Capture the cell that displays the provided text and extract its [x, y] central coordinate. 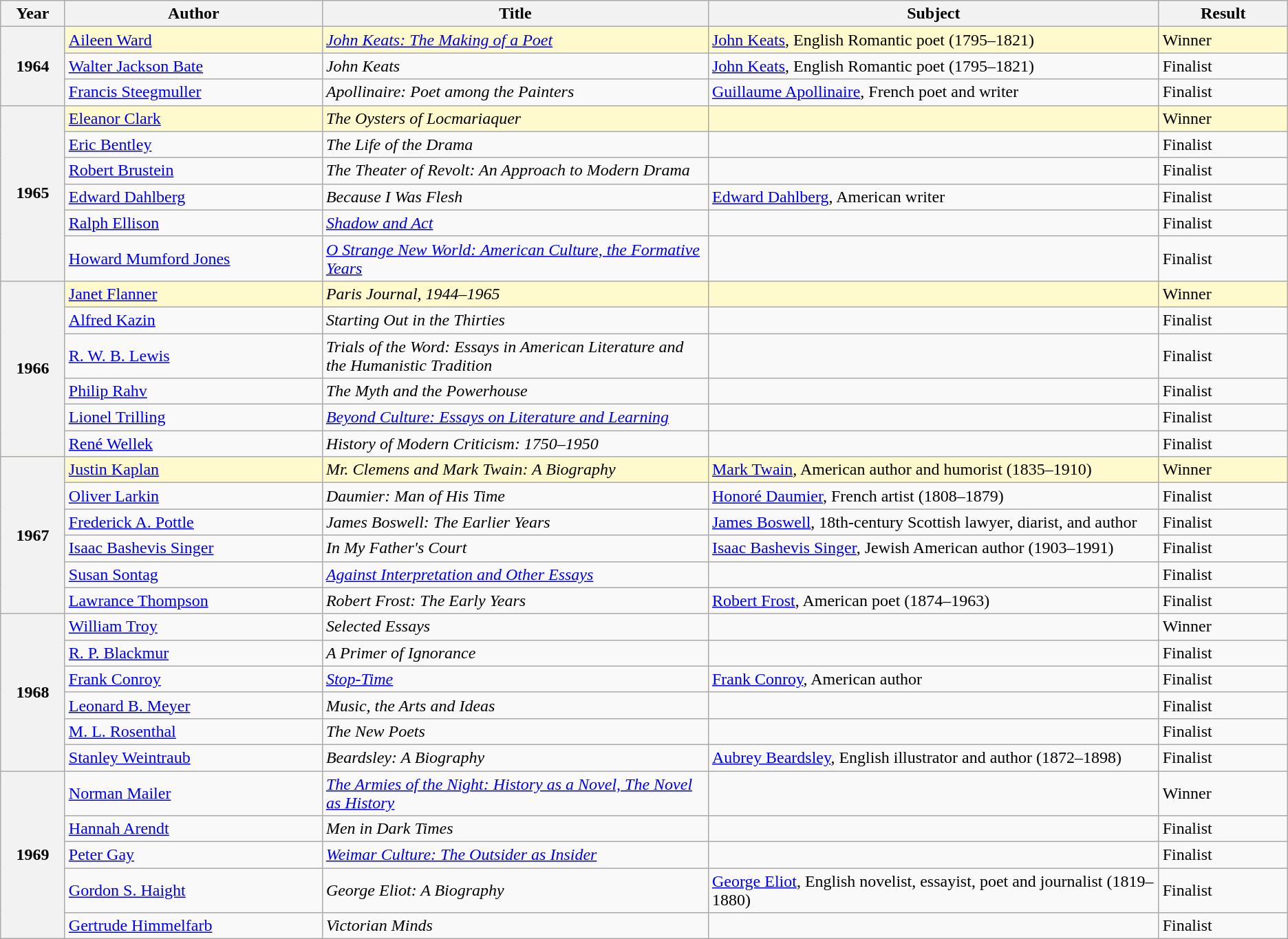
Gordon S. Haight [193, 890]
Hannah Arendt [193, 829]
Mr. Clemens and Mark Twain: A Biography [515, 470]
Beyond Culture: Essays on Literature and Learning [515, 418]
1964 [33, 66]
Mark Twain, American author and humorist (1835–1910) [933, 470]
Shadow and Act [515, 223]
R. W. B. Lewis [193, 355]
Norman Mailer [193, 792]
Frank Conroy, American author [933, 679]
Frank Conroy [193, 679]
Robert Brustein [193, 171]
In My Father's Court [515, 548]
The Life of the Drama [515, 144]
Robert Frost, American poet (1874–1963) [933, 601]
Subject [933, 14]
Justin Kaplan [193, 470]
Beardsley: A Biography [515, 757]
The Theater of Revolt: An Approach to Modern Drama [515, 171]
Year [33, 14]
George Eliot, English novelist, essayist, poet and journalist (1819–1880) [933, 890]
The Oysters of Locmariaquer [515, 118]
The Armies of the Night: History as a Novel, The Novel as History [515, 792]
James Boswell, 18th-century Scottish lawyer, diarist, and author [933, 522]
Apollinaire: Poet among the Painters [515, 92]
Aileen Ward [193, 40]
1968 [33, 692]
John Keats: The Making of a Poet [515, 40]
Men in Dark Times [515, 829]
O Strange New World: American Culture, the Formative Years [515, 259]
Gertrude Himmelfarb [193, 926]
Against Interpretation and Other Essays [515, 574]
Philip Rahv [193, 391]
Howard Mumford Jones [193, 259]
William Troy [193, 627]
The New Poets [515, 731]
Francis Steegmuller [193, 92]
Robert Frost: The Early Years [515, 601]
Eleanor Clark [193, 118]
Result [1223, 14]
Selected Essays [515, 627]
Frederick A. Pottle [193, 522]
Walter Jackson Bate [193, 66]
Weimar Culture: The Outsider as Insider [515, 855]
1966 [33, 369]
René Wellek [193, 444]
Honoré Daumier, French artist (1808–1879) [933, 496]
Daumier: Man of His Time [515, 496]
A Primer of Ignorance [515, 653]
Leonard B. Meyer [193, 705]
Because I Was Flesh [515, 197]
Starting Out in the Thirties [515, 320]
1967 [33, 535]
M. L. Rosenthal [193, 731]
Janet Flanner [193, 294]
Author [193, 14]
George Eliot: A Biography [515, 890]
Edward Dahlberg [193, 197]
Isaac Bashevis Singer, Jewish American author (1903–1991) [933, 548]
Lawrance Thompson [193, 601]
James Boswell: The Earlier Years [515, 522]
John Keats [515, 66]
Isaac Bashevis Singer [193, 548]
Eric Bentley [193, 144]
Peter Gay [193, 855]
Edward Dahlberg, American writer [933, 197]
Susan Sontag [193, 574]
Ralph Ellison [193, 223]
Alfred Kazin [193, 320]
Music, the Arts and Ideas [515, 705]
Lionel Trilling [193, 418]
History of Modern Criticism: 1750–1950 [515, 444]
1965 [33, 193]
Oliver Larkin [193, 496]
Stop-Time [515, 679]
Stanley Weintraub [193, 757]
Title [515, 14]
Victorian Minds [515, 926]
Paris Journal, 1944–1965 [515, 294]
Guillaume Apollinaire, French poet and writer [933, 92]
The Myth and the Powerhouse [515, 391]
R. P. Blackmur [193, 653]
Trials of the Word: Essays in American Literature and the Humanistic Tradition [515, 355]
Aubrey Beardsley, English illustrator and author (1872–1898) [933, 757]
1969 [33, 854]
